Identify which cell holds the provided text, then report its [x, y] central coordinate. 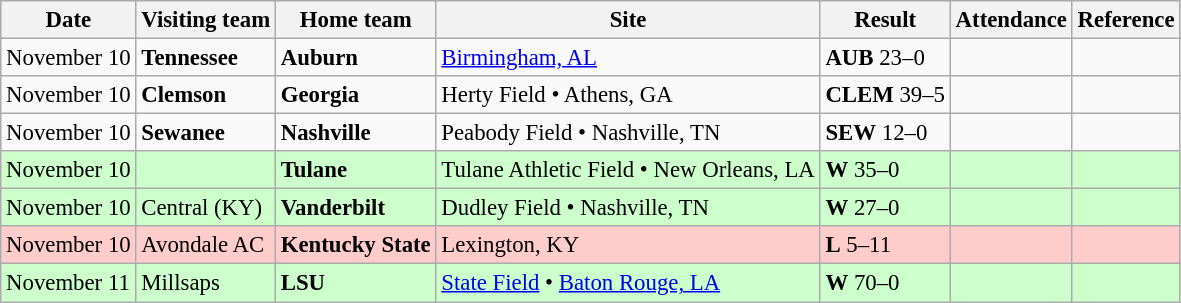
Nashville [356, 133]
W 70–0 [885, 283]
Tulane [356, 170]
November 11 [68, 283]
Lexington, KY [628, 245]
Dudley Field • Nashville, TN [628, 208]
Date [68, 20]
W 35–0 [885, 170]
LSU [356, 283]
Central (KY) [206, 208]
W 27–0 [885, 208]
Millsaps [206, 283]
AUB 23–0 [885, 58]
Herty Field • Athens, GA [628, 95]
Vanderbilt [356, 208]
Result [885, 20]
SEW 12–0 [885, 133]
Georgia [356, 95]
Clemson [206, 95]
Site [628, 20]
Reference [1126, 20]
Kentucky State [356, 245]
Auburn [356, 58]
State Field • Baton Rouge, LA [628, 283]
Tulane Athletic Field • New Orleans, LA [628, 170]
Tennessee [206, 58]
Avondale AC [206, 245]
Attendance [1011, 20]
Birmingham, AL [628, 58]
CLEM 39–5 [885, 95]
Visiting team [206, 20]
Peabody Field • Nashville, TN [628, 133]
L 5–11 [885, 245]
Sewanee [206, 133]
Home team [356, 20]
